Output the (X, Y) coordinate of the center of the cell containing the given text.  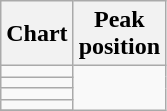
Peakposition (119, 34)
Chart (37, 34)
